Scan for the cell matching the given text and deliver its (x, y) coordinate at center. 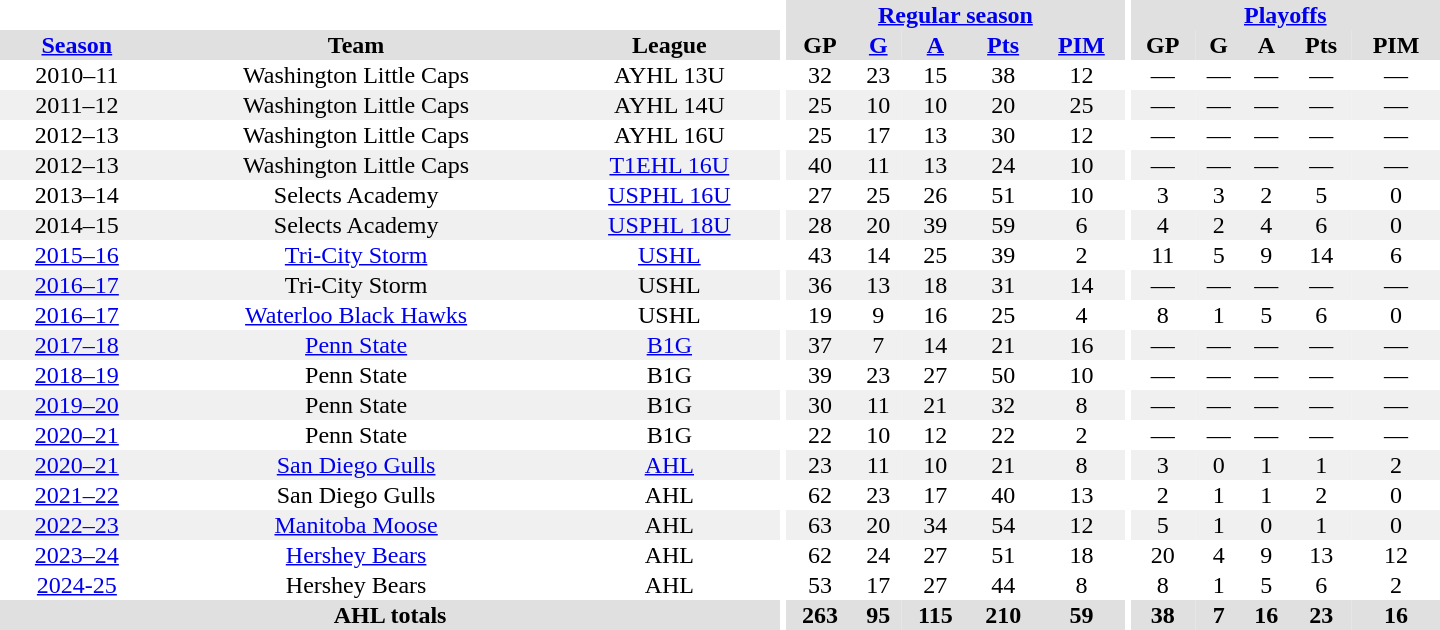
2011–12 (77, 105)
2023–24 (77, 555)
2015–16 (77, 255)
2010–11 (77, 75)
AYHL 14U (669, 105)
AYHL 13U (669, 75)
2019–20 (77, 405)
19 (820, 315)
AHL totals (390, 615)
2024-25 (77, 585)
2014–15 (77, 225)
34 (936, 525)
2022–23 (77, 525)
95 (878, 615)
63 (820, 525)
44 (1004, 585)
Regular season (955, 15)
League (669, 45)
T1EHL 16U (669, 165)
15 (936, 75)
210 (1004, 615)
Manitoba Moose (356, 525)
Season (77, 45)
Waterloo Black Hawks (356, 315)
AYHL 16U (669, 135)
43 (820, 255)
115 (936, 615)
37 (820, 345)
50 (1004, 375)
2013–14 (77, 195)
Team (356, 45)
263 (820, 615)
31 (1004, 285)
54 (1004, 525)
USPHL 16U (669, 195)
2018–19 (77, 375)
Playoffs (1286, 15)
28 (820, 225)
2021–22 (77, 495)
USPHL 18U (669, 225)
26 (936, 195)
2017–18 (77, 345)
53 (820, 585)
36 (820, 285)
